Return the (x, y) coordinate for the center point of the cell that contains the specified text.  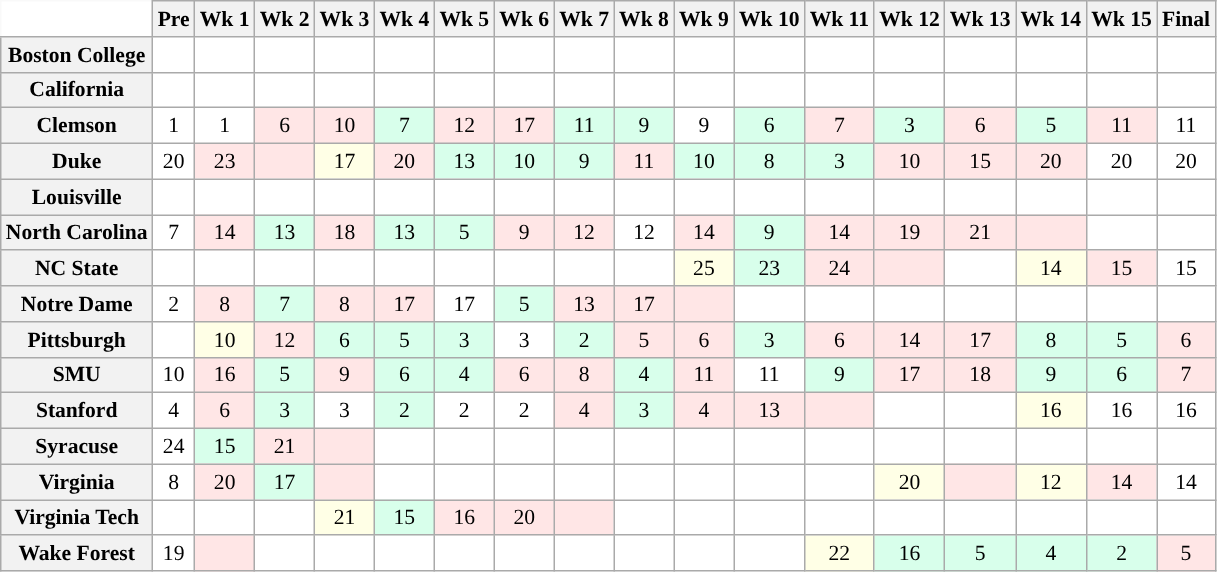
SMU (77, 375)
Virginia Tech (77, 518)
Wk 5 (464, 19)
25 (704, 269)
Louisville (77, 197)
Wk 14 (1052, 19)
Pre (174, 19)
Virginia (77, 482)
Wk 9 (704, 19)
Final (1186, 19)
Syracuse (77, 447)
Wk 10 (770, 19)
Wk 8 (644, 19)
NC State (77, 269)
California (77, 90)
Stanford (77, 411)
Wake Forest (77, 554)
Wk 1 (225, 19)
Notre Dame (77, 304)
Wk 6 (524, 19)
North Carolina (77, 233)
Wk 12 (910, 19)
Pittsburgh (77, 340)
Clemson (77, 126)
Wk 13 (980, 19)
22 (840, 554)
Wk 15 (1122, 19)
Wk 4 (404, 19)
Wk 3 (345, 19)
Wk 2 (285, 19)
Boston College (77, 55)
Duke (77, 162)
Wk 11 (840, 19)
Wk 7 (584, 19)
